Locate the cell with the specified text and output its [x, y] center coordinate. 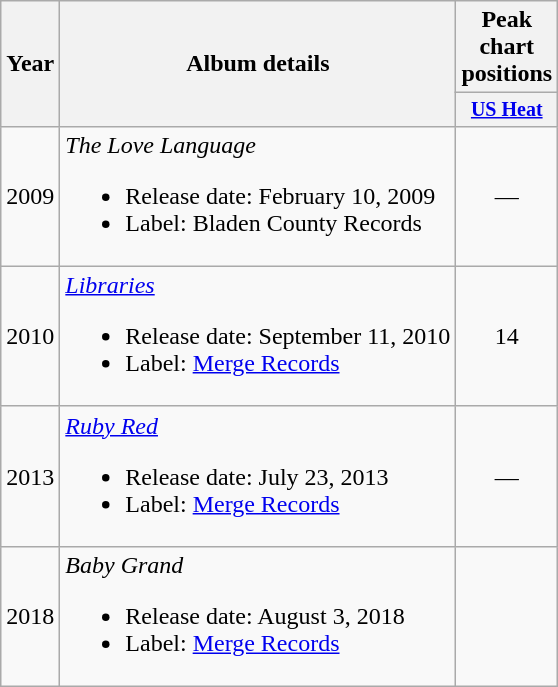
US Heat [507, 110]
Baby GrandRelease date: August 3, 2018Label: Merge Records [258, 616]
Year [30, 64]
Ruby RedRelease date: July 23, 2013Label: Merge Records [258, 476]
2010 [30, 336]
2018 [30, 616]
14 [507, 336]
2009 [30, 196]
LibrariesRelease date: September 11, 2010Label: Merge Records [258, 336]
Peak chart positions [507, 47]
The Love LanguageRelease date: February 10, 2009Label: Bladen County Records [258, 196]
Album details [258, 64]
2013 [30, 476]
